Find where the given text appears and provide that cell's center as [x, y] coordinate. 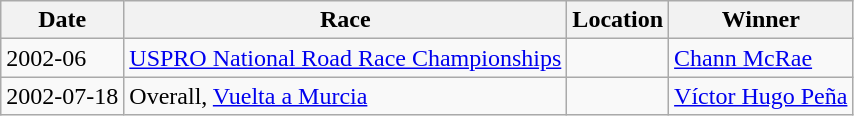
Overall, Vuelta a Murcia [346, 96]
Chann McRae [761, 58]
2002-07-18 [62, 96]
Víctor Hugo Peña [761, 96]
Winner [761, 20]
Date [62, 20]
Race [346, 20]
USPRO National Road Race Championships [346, 58]
2002-06 [62, 58]
Location [618, 20]
